Capture the cell that displays the provided text and extract its [x, y] central coordinate. 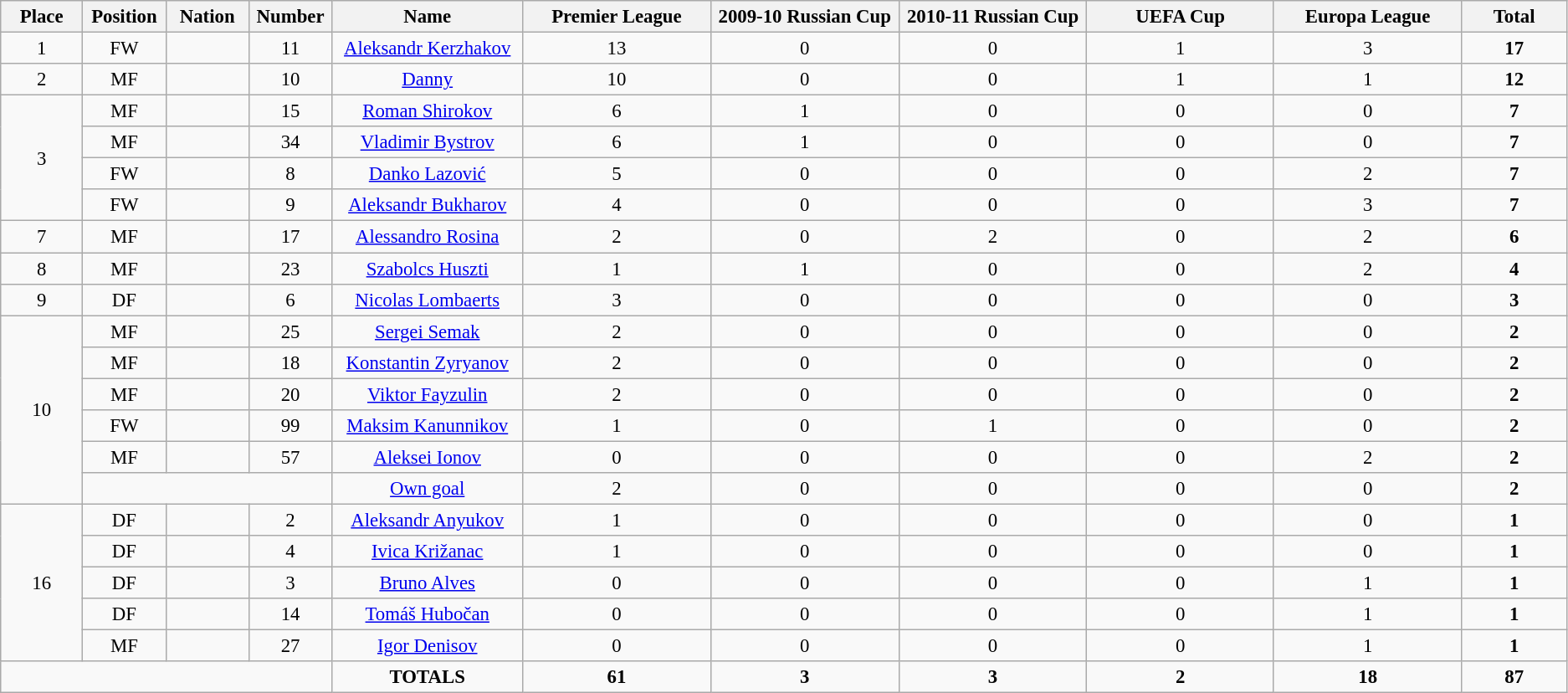
23 [290, 269]
14 [290, 614]
Danko Lazović [427, 174]
Viktor Fayzulin [427, 394]
Aleksandr Bukharov [427, 205]
Number [290, 17]
Own goal [427, 489]
20 [290, 394]
Tomáš Hubočan [427, 614]
Total [1514, 17]
Name [427, 17]
Place [42, 17]
Sergei Semak [427, 331]
27 [290, 646]
13 [616, 49]
Aleksandr Anyukov [427, 520]
Alessandro Rosina [427, 237]
99 [290, 426]
Aleksei Ionov [427, 457]
TOTALS [427, 677]
34 [290, 142]
2010-11 Russian Cup [992, 17]
Premier League [616, 17]
Ivica Križanac [427, 552]
15 [290, 111]
16 [42, 583]
Roman Shirokov [427, 111]
57 [290, 457]
Maksim Kanunnikov [427, 426]
2009-10 Russian Cup [805, 17]
25 [290, 331]
Igor Denisov [427, 646]
Nation [208, 17]
87 [1514, 677]
Vladimir Bystrov [427, 142]
Szabolcs Huszti [427, 269]
12 [1514, 80]
5 [616, 174]
61 [616, 677]
Nicolas Lombaerts [427, 300]
UEFA Cup [1180, 17]
Bruno Alves [427, 583]
11 [290, 49]
Europa League [1367, 17]
Danny [427, 80]
Position [125, 17]
Aleksandr Kerzhakov [427, 49]
Konstantin Zyryanov [427, 362]
